Output the [X, Y] coordinate of the center of the cell containing the given text.  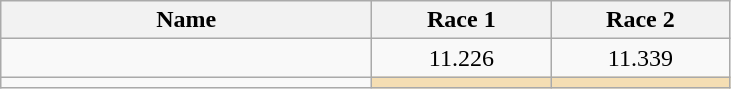
11.226 [462, 58]
Name [186, 20]
Race 1 [462, 20]
Race 2 [640, 20]
11.339 [640, 58]
